Output the [x, y] coordinate of the center of the cell containing the given text.  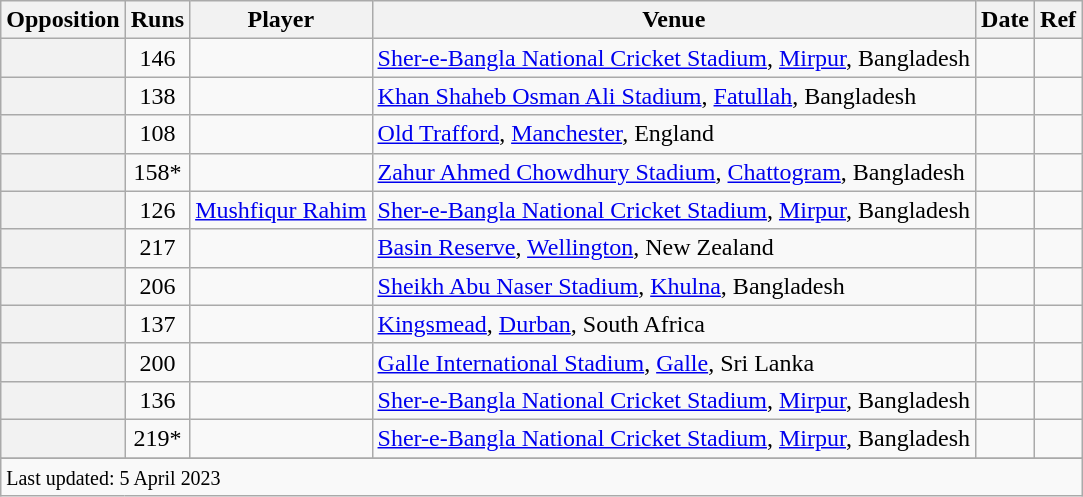
Venue [674, 20]
137 [157, 324]
Ref [1058, 20]
Galle International Stadium, Galle, Sri Lanka [674, 362]
Opposition [63, 20]
Last updated: 5 April 2023 [542, 477]
Zahur Ahmed Chowdhury Stadium, Chattogram, Bangladesh [674, 172]
200 [157, 362]
206 [157, 286]
Old Trafford, Manchester, England [674, 134]
138 [157, 96]
Mushfiqur Rahim [281, 210]
146 [157, 58]
Date [1006, 20]
Basin Reserve, Wellington, New Zealand [674, 248]
217 [157, 248]
158* [157, 172]
Kingsmead, Durban, South Africa [674, 324]
108 [157, 134]
126 [157, 210]
136 [157, 400]
Runs [157, 20]
Player [281, 20]
Khan Shaheb Osman Ali Stadium, Fatullah, Bangladesh [674, 96]
219* [157, 438]
Sheikh Abu Naser Stadium, Khulna, Bangladesh [674, 286]
